Determine the (x, y) coordinate at the center of the cell enclosing the given text.  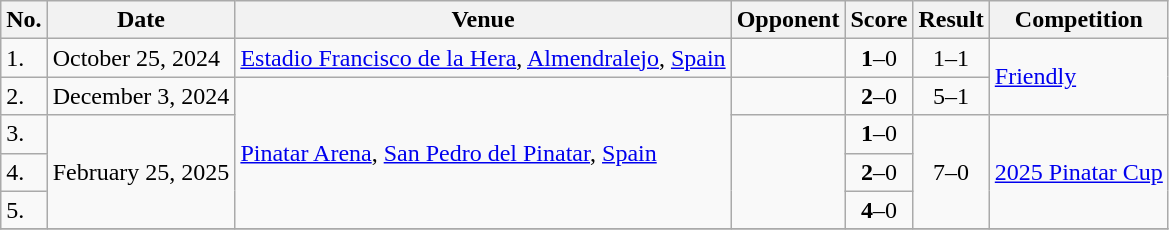
Date (141, 20)
Opponent (788, 20)
5–1 (951, 96)
4–0 (879, 210)
3. (24, 134)
Score (879, 20)
1. (24, 58)
7–0 (951, 172)
5. (24, 210)
4. (24, 172)
Result (951, 20)
Pinatar Arena, San Pedro del Pinatar, Spain (483, 153)
Estadio Francisco de la Hera, Almendralejo, Spain (483, 58)
Competition (1078, 20)
October 25, 2024 (141, 58)
2025 Pinatar Cup (1078, 172)
1–1 (951, 58)
Venue (483, 20)
2. (24, 96)
Friendly (1078, 77)
No. (24, 20)
December 3, 2024 (141, 96)
February 25, 2025 (141, 172)
